Capture the cell that displays the provided text and extract its (X, Y) central coordinate. 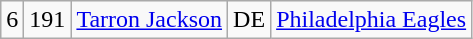
191 (48, 20)
DE (250, 20)
Philadelphia Eagles (372, 20)
Tarron Jackson (150, 20)
6 (12, 20)
